Scan for the cell matching the given text and deliver its [x, y] coordinate at center. 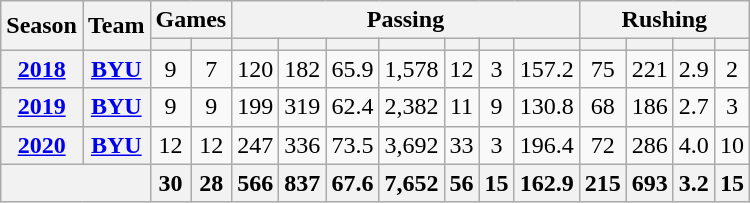
221 [650, 69]
30 [170, 183]
2019 [42, 107]
2,382 [412, 107]
Games [191, 20]
2.9 [694, 69]
4.0 [694, 145]
10 [732, 145]
3.2 [694, 183]
2 [732, 69]
1,578 [412, 69]
Passing [406, 20]
3,692 [412, 145]
73.5 [352, 145]
Season [42, 26]
120 [256, 69]
186 [650, 107]
75 [602, 69]
157.2 [546, 69]
33 [462, 145]
2018 [42, 69]
56 [462, 183]
7,652 [412, 183]
11 [462, 107]
65.9 [352, 69]
162.9 [546, 183]
215 [602, 183]
247 [256, 145]
62.4 [352, 107]
196.4 [546, 145]
Rushing [664, 20]
68 [602, 107]
336 [302, 145]
130.8 [546, 107]
837 [302, 183]
Team [116, 26]
67.6 [352, 183]
2.7 [694, 107]
2020 [42, 145]
693 [650, 183]
319 [302, 107]
28 [212, 183]
7 [212, 69]
72 [602, 145]
286 [650, 145]
199 [256, 107]
182 [302, 69]
566 [256, 183]
